Return [X, Y] of the center of cell containing provided text 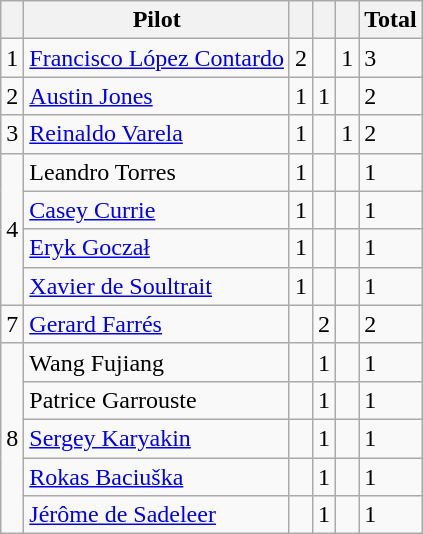
Reinaldo Varela [157, 134]
Gerard Farrés [157, 324]
Patrice Garrouste [157, 400]
Francisco López Contardo [157, 58]
Xavier de Soultrait [157, 286]
7 [12, 324]
Eryk Goczał [157, 248]
Austin Jones [157, 96]
Leandro Torres [157, 172]
Jérôme de Sadeleer [157, 515]
Pilot [157, 20]
Sergey Karyakin [157, 438]
Rokas Baciuška [157, 477]
Casey Currie [157, 210]
Wang Fujiang [157, 362]
4 [12, 229]
8 [12, 438]
Total [391, 20]
